Scan for the cell matching the given text and deliver its (X, Y) coordinate at center. 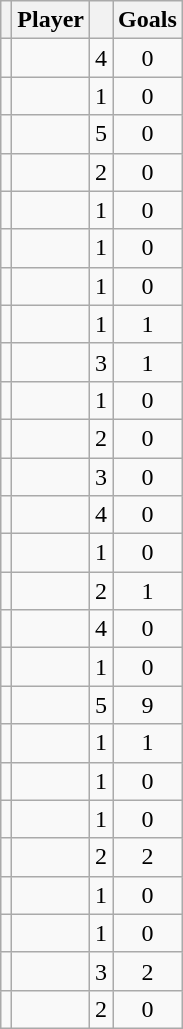
9 (148, 705)
Goals (148, 20)
Player (51, 20)
